Output the (x, y) coordinate of the center of the cell containing the given text.  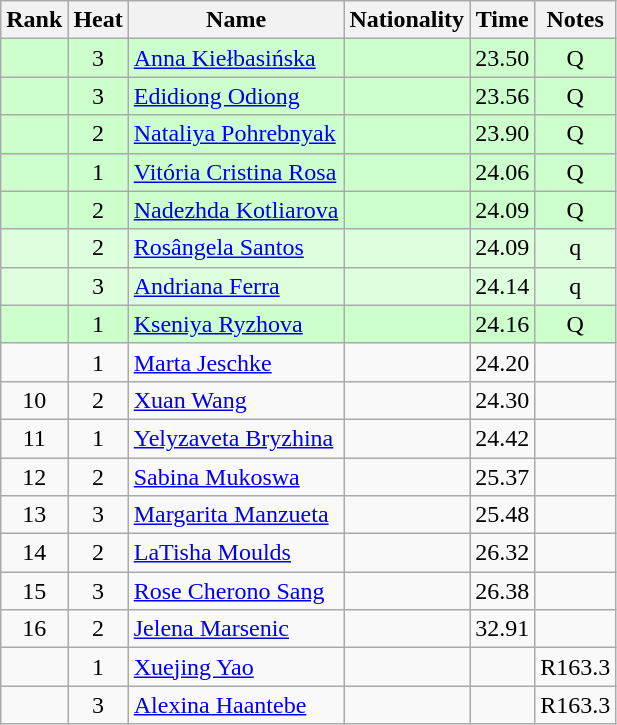
Time (502, 20)
Margarita Manzueta (236, 515)
Sabina Mukoswa (236, 477)
Yelyzaveta Bryzhina (236, 438)
26.32 (502, 553)
11 (34, 438)
23.56 (502, 96)
Xuejing Yao (236, 667)
Rose Cherono Sang (236, 591)
24.14 (502, 286)
24.30 (502, 400)
12 (34, 477)
Andriana Ferra (236, 286)
15 (34, 591)
Nadezhda Kotliarova (236, 210)
14 (34, 553)
Name (236, 20)
Jelena Marsenic (236, 629)
24.42 (502, 438)
Heat (98, 20)
24.16 (502, 324)
Vitória Cristina Rosa (236, 172)
23.90 (502, 134)
16 (34, 629)
Xuan Wang (236, 400)
Anna Kiełbasińska (236, 58)
24.20 (502, 362)
Marta Jeschke (236, 362)
Alexina Haantebe (236, 705)
Nataliya Pohrebnyak (236, 134)
26.38 (502, 591)
24.06 (502, 172)
Kseniya Ryzhova (236, 324)
32.91 (502, 629)
25.37 (502, 477)
25.48 (502, 515)
13 (34, 515)
Rank (34, 20)
23.50 (502, 58)
Nationality (407, 20)
Notes (576, 20)
LaTisha Moulds (236, 553)
Rosângela Santos (236, 248)
Edidiong Odiong (236, 96)
10 (34, 400)
